For the text-containing cell, return its midpoint in [X, Y] coordinate format. 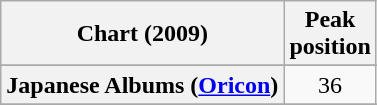
Japanese Albums (Oricon) [142, 85]
36 [330, 85]
Chart (2009) [142, 34]
Peakposition [330, 34]
